Output the [X, Y] coordinate of the center of the cell containing the given text.  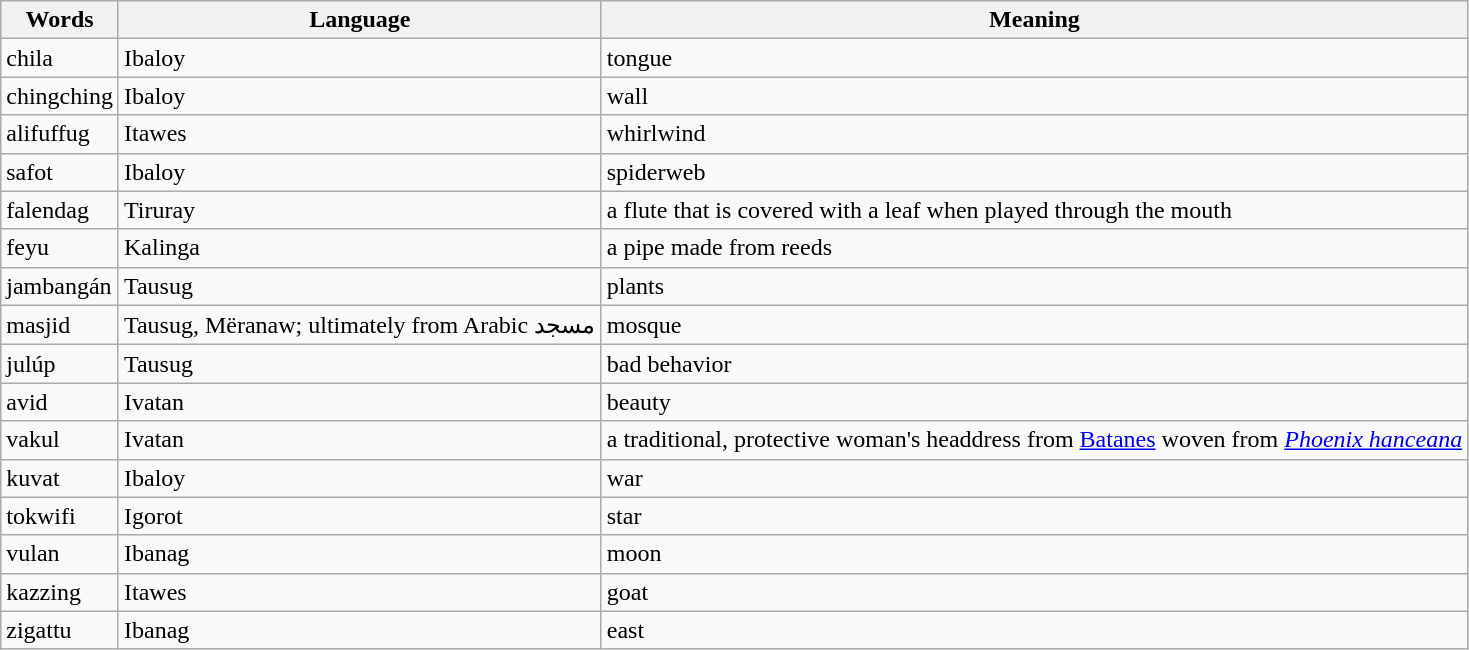
mosque [1034, 325]
wall [1034, 96]
Tausug, Mëranaw; ultimately from Arabic مسجد [360, 325]
goat [1034, 592]
chingching [60, 96]
avid [60, 402]
julúp [60, 364]
moon [1034, 554]
star [1034, 516]
a pipe made from reeds [1034, 248]
beauty [1034, 402]
vakul [60, 440]
chila [60, 58]
masjid [60, 325]
plants [1034, 286]
kuvat [60, 478]
Tiruray [360, 210]
Language [360, 20]
safot [60, 172]
falendag [60, 210]
bad behavior [1034, 364]
zigattu [60, 630]
kazzing [60, 592]
vulan [60, 554]
Igorot [360, 516]
Words [60, 20]
whirlwind [1034, 134]
war [1034, 478]
east [1034, 630]
a flute that is covered with a leaf when played through the mouth [1034, 210]
jambangán [60, 286]
tongue [1034, 58]
Meaning [1034, 20]
alifuffug [60, 134]
tokwifi [60, 516]
feyu [60, 248]
Kalinga [360, 248]
a traditional, protective woman's headdress from Batanes woven from Phoenix hanceana [1034, 440]
spiderweb [1034, 172]
